Search for the cell housing the specified text and yield its [x, y] center coordinate. 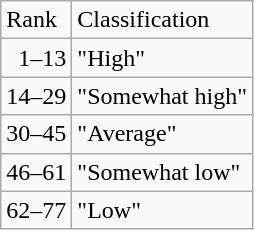
Rank [36, 20]
1–13 [36, 58]
46–61 [36, 172]
14–29 [36, 96]
"Somewhat high" [162, 96]
62–77 [36, 210]
"Low" [162, 210]
"High" [162, 58]
Classification [162, 20]
"Average" [162, 134]
30–45 [36, 134]
"Somewhat low" [162, 172]
